From the cell containing the given text, extract its center point as (x, y) coordinate. 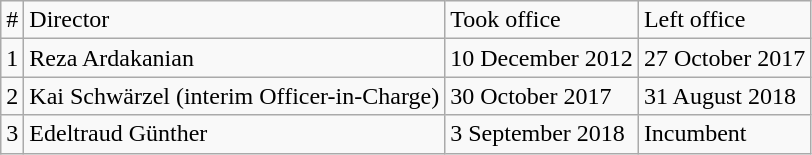
3 September 2018 (542, 134)
31 August 2018 (724, 96)
10 December 2012 (542, 58)
Took office (542, 20)
Reza Ardakanian (234, 58)
2 (12, 96)
Director (234, 20)
Edeltraud Günther (234, 134)
27 October 2017 (724, 58)
1 (12, 58)
3 (12, 134)
# (12, 20)
Left office (724, 20)
Incumbent (724, 134)
Kai Schwärzel (interim Officer-in-Charge) (234, 96)
30 October 2017 (542, 96)
